From the cell containing the given text, extract its center point as [X, Y] coordinate. 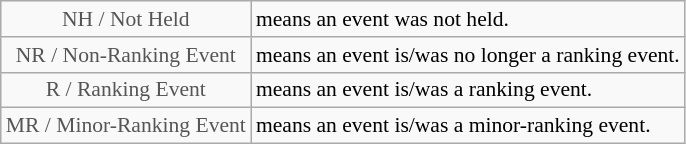
MR / Minor-Ranking Event [126, 126]
NR / Non-Ranking Event [126, 55]
means an event is/was no longer a ranking event. [468, 55]
means an event is/was a ranking event. [468, 90]
means an event was not held. [468, 19]
means an event is/was a minor-ranking event. [468, 126]
NH / Not Held [126, 19]
R / Ranking Event [126, 90]
